Capture the cell that displays the provided text and extract its (X, Y) central coordinate. 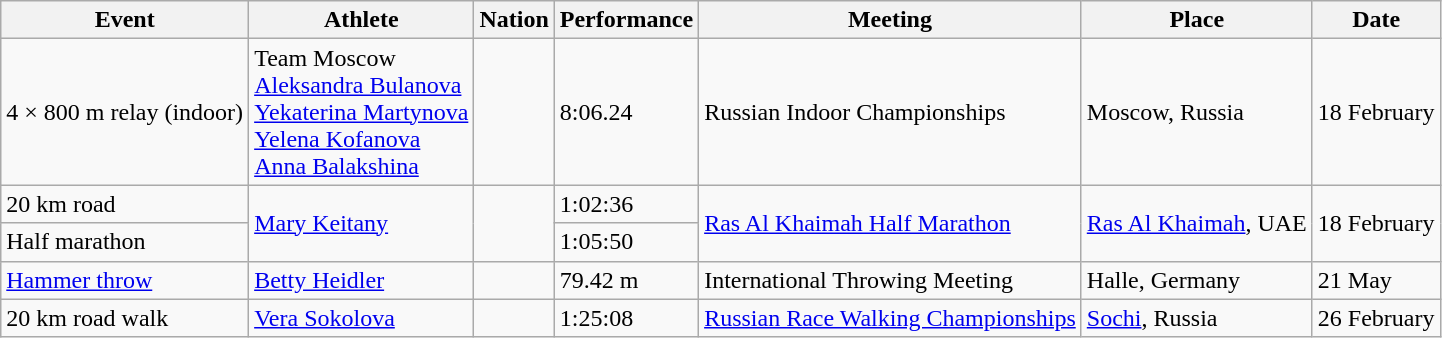
Betty Heidler (362, 280)
1:05:50 (626, 242)
Sochi, Russia (1196, 318)
20 km road walk (125, 318)
Russian Indoor Championships (890, 112)
1:02:36 (626, 204)
Performance (626, 20)
Athlete (362, 20)
Russian Race Walking Championships (890, 318)
Team MoscowAleksandra BulanovaYekaterina MartynovaYelena KofanovaAnna Balakshina (362, 112)
Halle, Germany (1196, 280)
International Throwing Meeting (890, 280)
79.42 m (626, 280)
Event (125, 20)
Meeting (890, 20)
Date (1376, 20)
Vera Sokolova (362, 318)
21 May (1376, 280)
Place (1196, 20)
Half marathon (125, 242)
Ras Al Khaimah, UAE (1196, 223)
1:25:08 (626, 318)
Ras Al Khaimah Half Marathon (890, 223)
Moscow, Russia (1196, 112)
20 km road (125, 204)
8:06.24 (626, 112)
Nation (514, 20)
Hammer throw (125, 280)
26 February (1376, 318)
4 × 800 m relay (indoor) (125, 112)
Mary Keitany (362, 223)
